Scan for the cell matching the given text and deliver its (x, y) coordinate at center. 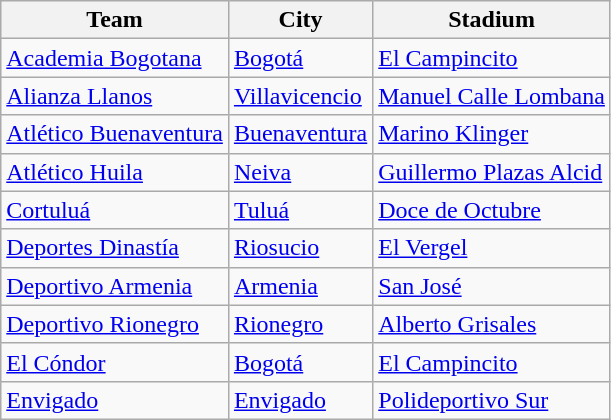
Deportivo Armenia (115, 286)
Academia Bogotana (115, 58)
Rionegro (300, 324)
Alianza Llanos (115, 96)
Armenia (300, 286)
Doce de Octubre (492, 210)
Atlético Buenaventura (115, 134)
Polideportivo Sur (492, 400)
El Vergel (492, 248)
Tuluá (300, 210)
Villavicencio (300, 96)
Buenaventura (300, 134)
Cortuluá (115, 210)
El Cóndor (115, 362)
Team (115, 20)
Guillermo Plazas Alcid (492, 172)
Manuel Calle Lombana (492, 96)
San José (492, 286)
Alberto Grisales (492, 324)
Atlético Huila (115, 172)
Deportes Dinastía (115, 248)
Marino Klinger (492, 134)
Stadium (492, 20)
Riosucio (300, 248)
Deportivo Rionegro (115, 324)
City (300, 20)
Neiva (300, 172)
